Provide the (x, y) coordinate of the cell's center where the given text is located.  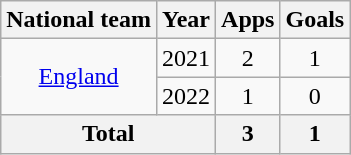
Apps (248, 20)
England (79, 77)
2022 (186, 96)
2 (248, 58)
Year (186, 20)
Goals (315, 20)
3 (248, 134)
National team (79, 20)
2021 (186, 58)
Total (108, 134)
0 (315, 96)
